Find where the given text appears and provide that cell's center as (x, y) coordinate. 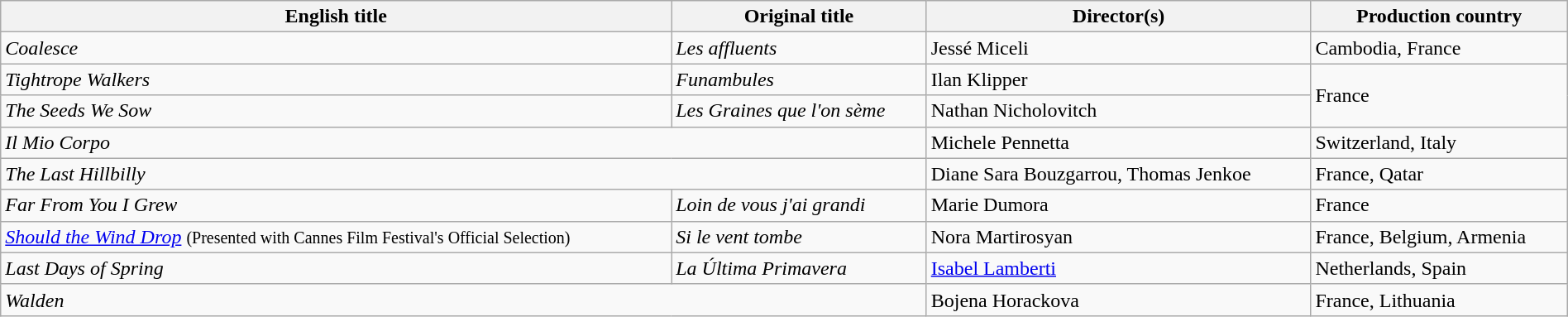
France, Belgium, Armenia (1439, 237)
France, Qatar (1439, 174)
La Última Primavera (799, 268)
Si le vent tombe (799, 237)
English title (336, 17)
Coalesce (336, 48)
Diane Sara Bouzgarrou, Thomas Jenkoe (1118, 174)
Nathan Nicholovitch (1118, 111)
Loin de vous j'ai grandi (799, 205)
Marie Dumora (1118, 205)
Far From You I Grew (336, 205)
Production country (1439, 17)
Tightrope Walkers (336, 79)
France, Lithuania (1439, 300)
Il Mio Corpo (463, 142)
Switzerland, Italy (1439, 142)
Les affluents (799, 48)
Michele Pennetta (1118, 142)
The Seeds We Sow (336, 111)
Director(s) (1118, 17)
Cambodia, France (1439, 48)
Should the Wind Drop (Presented with Cannes Film Festival's Official Selection) (336, 237)
Ilan Klipper (1118, 79)
Walden (463, 300)
Funambules (799, 79)
Nora Martirosyan (1118, 237)
Netherlands, Spain (1439, 268)
The Last Hillbilly (463, 174)
Last Days of Spring (336, 268)
Bojena Horackova (1118, 300)
Original title (799, 17)
Jessé Miceli (1118, 48)
Isabel Lamberti (1118, 268)
Les Graines que l'on sème (799, 111)
